Detect which cell encompasses the target text, then output its [X, Y] center coordinate. 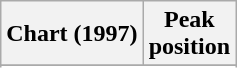
Chart (1997) [72, 34]
Peakposition [189, 34]
